Return the [x, y] coordinate for the center point of the cell that contains the specified text.  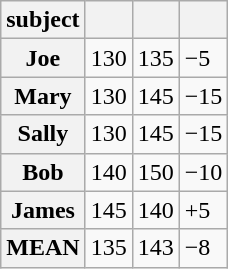
Sally [43, 134]
−10 [204, 172]
Bob [43, 172]
143 [156, 248]
150 [156, 172]
subject [43, 20]
Joe [43, 58]
MEAN [43, 248]
Mary [43, 96]
+5 [204, 210]
−5 [204, 58]
James [43, 210]
−8 [204, 248]
